Search for the cell housing the specified text and yield its (x, y) center coordinate. 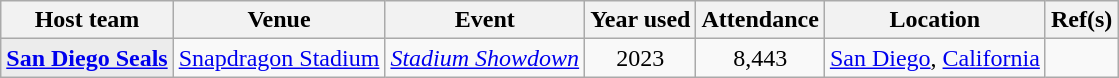
Ref(s) (1081, 20)
Host team (87, 20)
Venue (279, 20)
San Diego, California (934, 58)
Event (485, 20)
Attendance (760, 20)
Snapdragon Stadium (279, 58)
Stadium Showdown (485, 58)
San Diego Seals (87, 58)
Location (934, 20)
8,443 (760, 58)
2023 (640, 58)
Year used (640, 20)
